Extract the (x, y) coordinate from the center of the cell holding the provided text.  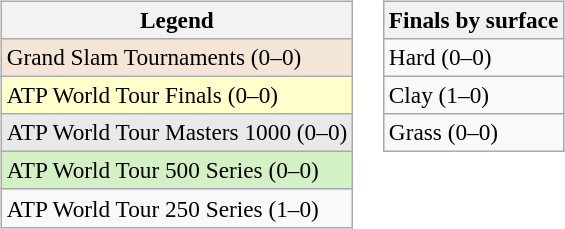
Grand Slam Tournaments (0–0) (176, 57)
Legend (176, 20)
Finals by surface (473, 20)
ATP World Tour Masters 1000 (0–0) (176, 133)
Clay (1–0) (473, 95)
Hard (0–0) (473, 57)
ATP World Tour 250 Series (1–0) (176, 208)
ATP World Tour Finals (0–0) (176, 95)
ATP World Tour 500 Series (0–0) (176, 171)
Grass (0–0) (473, 133)
